Return the [x, y] coordinate for the center point of the cell that contains the specified text.  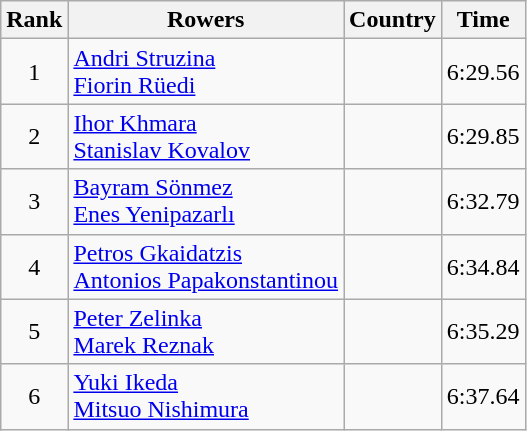
Bayram SönmezEnes Yenipazarlı [206, 202]
6:32.79 [483, 202]
2 [34, 136]
Time [483, 20]
4 [34, 266]
Rank [34, 20]
Andri StruzinaFiorin Rüedi [206, 72]
Rowers [206, 20]
5 [34, 332]
6:29.56 [483, 72]
6:35.29 [483, 332]
1 [34, 72]
6:29.85 [483, 136]
Peter ZelinkaMarek Reznak [206, 332]
6 [34, 396]
3 [34, 202]
Country [393, 20]
Ihor KhmaraStanislav Kovalov [206, 136]
Petros GkaidatzisAntonios Papakonstantinou [206, 266]
6:34.84 [483, 266]
Yuki IkedaMitsuo Nishimura [206, 396]
6:37.64 [483, 396]
